Return (x, y) of the center of cell containing provided text 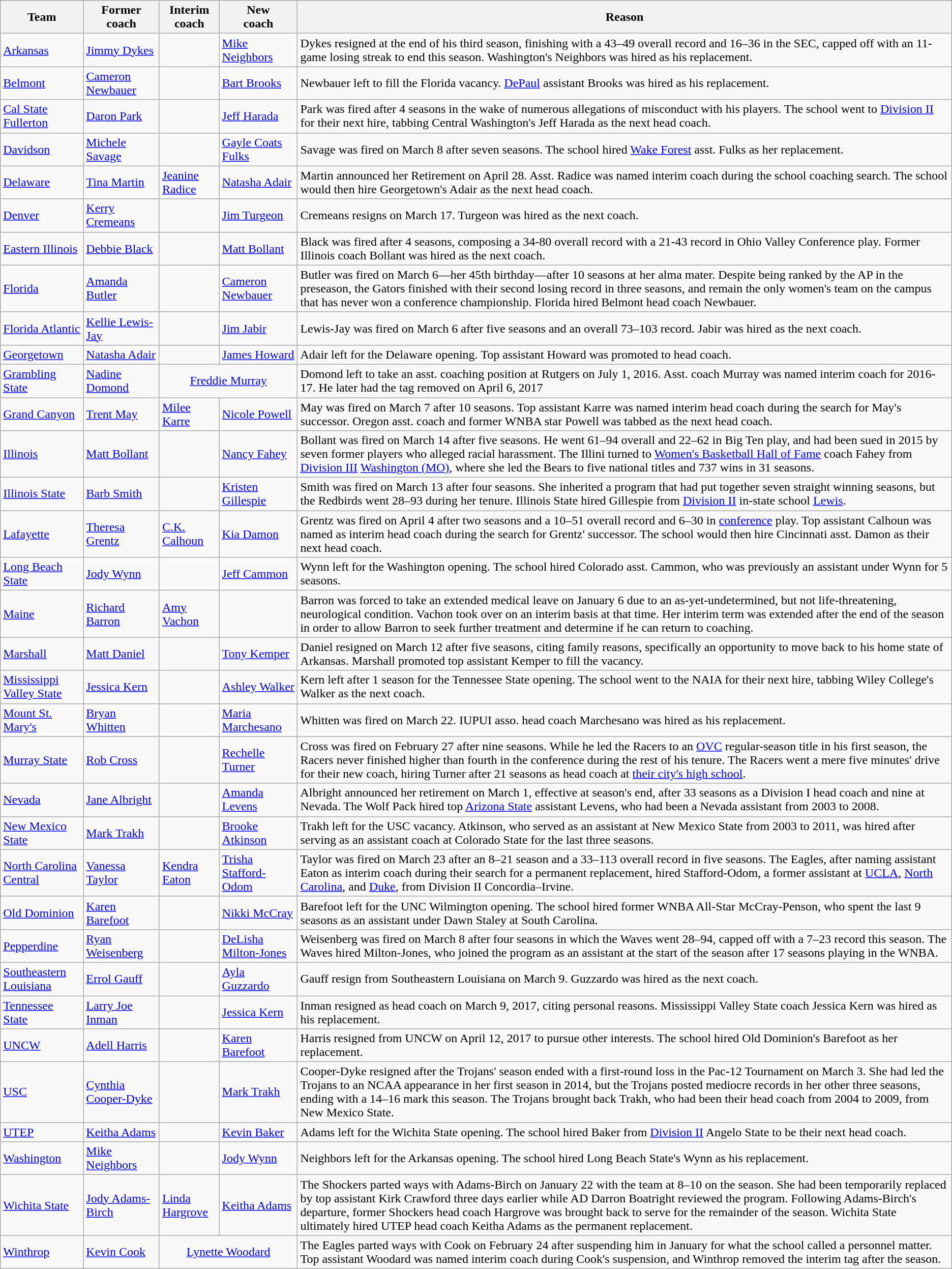
Debbie Black (122, 248)
Harris resigned from UNCW on April 12, 2017 to pursue other interests. The school hired Old Dominion's Barefoot as her replacement. (624, 1046)
Kellie Lewis-Jay (122, 329)
Milee Karre (189, 414)
Grand Canyon (42, 414)
New Mexico State (42, 833)
Errol Gauff (122, 979)
Wynn left for the Washington opening. The school hired Colorado asst. Cammon, who was previously an assistant under Wynn for 5 seasons. (624, 574)
Team (42, 17)
Davidson (42, 150)
Theresa Grentz (122, 534)
Amanda Butler (122, 288)
Nikki McCray (258, 912)
Adams left for the Wichita State opening. The school hired Baker from Division II Angelo State to be their next head coach. (624, 1132)
Michele Savage (122, 150)
Richard Barron (122, 614)
Ayla Guzzardo (258, 979)
Illinois (42, 454)
Denver (42, 216)
Rechelle Turner (258, 760)
Tina Martin (122, 182)
USC (42, 1093)
Whitten was fired on March 22. IUPUI asso. head coach Marchesano was hired as his replacement. (624, 720)
Larry Joe Inman (122, 1012)
Newbauer left to fill the Florida vacancy. DePaul assistant Brooks was hired as his replacement. (624, 83)
Inman resigned as head coach on March 9, 2017, citing personal reasons. Mississippi Valley State coach Jessica Kern was hired as his replacement. (624, 1012)
Barb Smith (122, 494)
Tennessee State (42, 1012)
UTEP (42, 1132)
Lewis-Jay was fired on March 6 after five seasons and an overall 73–103 record. Jabir was hired as the next coach. (624, 329)
Pepperdine (42, 946)
Marshall (42, 654)
Jim Turgeon (258, 216)
Washington (42, 1159)
Illinois State (42, 494)
Long Beach State (42, 574)
Lynette Woodard (228, 1252)
Trent May (122, 414)
DeLisha Milton-Jones (258, 946)
Amanda Levens (258, 800)
Rob Cross (122, 760)
Eastern Illinois (42, 248)
Cal State Fullerton (42, 116)
Trisha Stafford-Odom (258, 873)
Kevin Cook (122, 1252)
Belmont (42, 83)
Bryan Whitten (122, 720)
Amy Vachon (189, 614)
Delaware (42, 182)
Jeff Harada (258, 116)
Jeanine Radice (189, 182)
Florida Atlantic (42, 329)
Newcoach (258, 17)
Cremeans resigns on March 17. Turgeon was hired as the next coach. (624, 216)
Formercoach (122, 17)
Adell Harris (122, 1046)
Nadine Domond (122, 380)
North Carolina Central (42, 873)
Florida (42, 288)
Jim Jabir (258, 329)
Brooke Atkinson (258, 833)
Old Dominion (42, 912)
Ryan Weisenberg (122, 946)
Maria Marchesano (258, 720)
Kerry Cremeans (122, 216)
Maine (42, 614)
Jimmy Dykes (122, 50)
Kia Damon (258, 534)
Neighbors left for the Arkansas opening. The school hired Long Beach State's Wynn as his replacement. (624, 1159)
Southeastern Louisiana (42, 979)
Daron Park (122, 116)
UNCW (42, 1046)
James Howard (258, 355)
Lafayette (42, 534)
Kendra Eaton (189, 873)
Jane Albright (122, 800)
Kristen Gillespie (258, 494)
Wichita State (42, 1205)
C.K. Calhoun (189, 534)
Grambling State (42, 380)
Mississippi Valley State (42, 687)
Savage was fired on March 8 after seven seasons. The school hired Wake Forest asst. Fulks as her replacement. (624, 150)
Kevin Baker (258, 1132)
Nicole Powell (258, 414)
Linda Hargrove (189, 1205)
Vanessa Taylor (122, 873)
Cynthia Cooper-Dyke (122, 1093)
Gauff resign from Southeastern Louisiana on March 9. Guzzardo was hired as the next coach. (624, 979)
Mount St. Mary's (42, 720)
Nancy Fahey (258, 454)
Winthrop (42, 1252)
Nevada (42, 800)
Murray State (42, 760)
Ashley Walker (258, 687)
Jeff Cammon (258, 574)
Interimcoach (189, 17)
Freddie Murray (228, 380)
Tony Kemper (258, 654)
Arkansas (42, 50)
Adair left for the Delaware opening. Top assistant Howard was promoted to head coach. (624, 355)
Gayle Coats Fulks (258, 150)
Bart Brooks (258, 83)
Matt Daniel (122, 654)
Reason (624, 17)
Georgetown (42, 355)
Jody Adams-Birch (122, 1205)
